Pinpoint the cell where the given text exists, returning its [X, Y] midpoint coordinate. 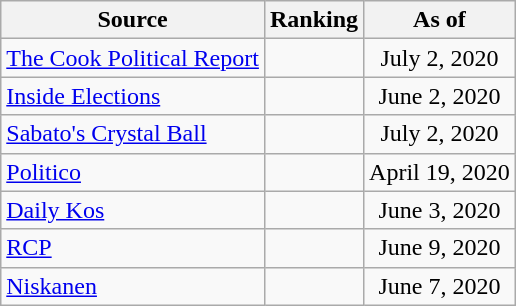
Sabato's Crystal Ball [133, 134]
The Cook Political Report [133, 58]
June 7, 2020 [440, 286]
RCP [133, 248]
June 9, 2020 [440, 248]
June 2, 2020 [440, 96]
Inside Elections [133, 96]
Niskanen [133, 286]
April 19, 2020 [440, 172]
Source [133, 20]
Politico [133, 172]
June 3, 2020 [440, 210]
Ranking [314, 20]
As of [440, 20]
Daily Kos [133, 210]
